Return [X, Y] of the center of cell containing provided text 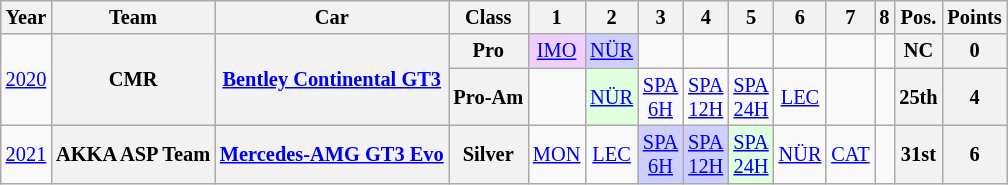
25th [918, 97]
IMO [556, 51]
5 [750, 17]
Team [133, 17]
Pro-Am [488, 97]
3 [660, 17]
MON [556, 154]
Bentley Continental GT3 [332, 80]
2021 [26, 154]
1 [556, 17]
31st [918, 154]
Mercedes-AMG GT3 Evo [332, 154]
Pro [488, 51]
2020 [26, 80]
AKKA ASP Team [133, 154]
Car [332, 17]
Points [975, 17]
NC [918, 51]
Class [488, 17]
2 [612, 17]
CMR [133, 80]
CAT [850, 154]
Pos. [918, 17]
Year [26, 17]
0 [975, 51]
7 [850, 17]
8 [884, 17]
Silver [488, 154]
